Search for the cell housing the specified text and yield its (X, Y) center coordinate. 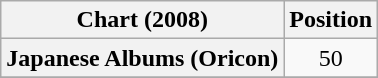
Position (331, 20)
50 (331, 58)
Chart (2008) (142, 20)
Japanese Albums (Oricon) (142, 58)
